Provide the [x, y] coordinate of the cell's center where the given text is located.  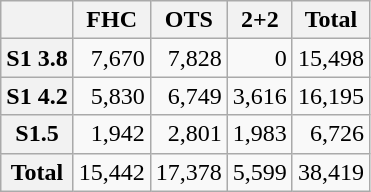
7,670 [112, 58]
2+2 [260, 20]
S1 4.2 [37, 96]
OTS [188, 20]
2,801 [188, 134]
FHC [112, 20]
0 [260, 58]
7,828 [188, 58]
3,616 [260, 96]
16,195 [330, 96]
17,378 [188, 172]
1,942 [112, 134]
15,442 [112, 172]
38,419 [330, 172]
S1 3.8 [37, 58]
5,599 [260, 172]
1,983 [260, 134]
5,830 [112, 96]
15,498 [330, 58]
6,749 [188, 96]
6,726 [330, 134]
S1.5 [37, 134]
